Extract the (x, y) coordinate from the center of the cell holding the provided text.  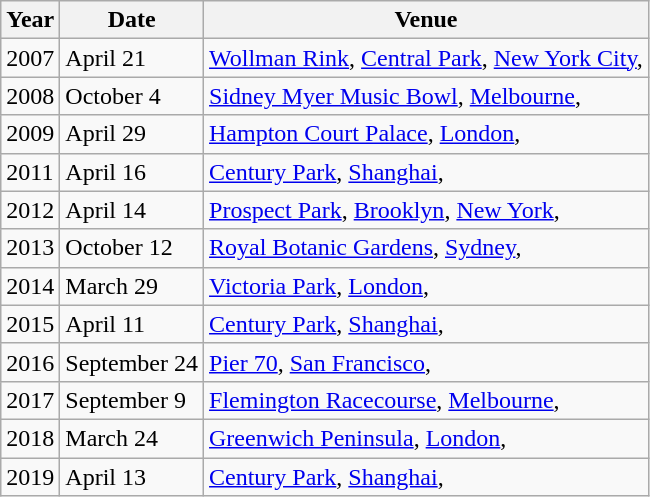
April 21 (132, 58)
October 4 (132, 96)
September 9 (132, 400)
October 12 (132, 248)
March 29 (132, 286)
September 24 (132, 362)
Greenwich Peninsula, London, (426, 438)
Venue (426, 20)
Sidney Myer Music Bowl, Melbourne, (426, 96)
Wollman Rink, Central Park, New York City, (426, 58)
April 11 (132, 324)
April 13 (132, 477)
Prospect Park, Brooklyn, New York, (426, 210)
2015 (30, 324)
2014 (30, 286)
2007 (30, 58)
April 29 (132, 134)
2013 (30, 248)
April 14 (132, 210)
Year (30, 20)
2012 (30, 210)
2016 (30, 362)
2009 (30, 134)
2017 (30, 400)
2008 (30, 96)
April 16 (132, 172)
Hampton Court Palace, London, (426, 134)
Pier 70, San Francisco, (426, 362)
Date (132, 20)
Victoria Park, London, (426, 286)
Flemington Racecourse, Melbourne, (426, 400)
Royal Botanic Gardens, Sydney, (426, 248)
2019 (30, 477)
March 24 (132, 438)
2011 (30, 172)
2018 (30, 438)
